Detect which cell encompasses the target text, then output its (X, Y) center coordinate. 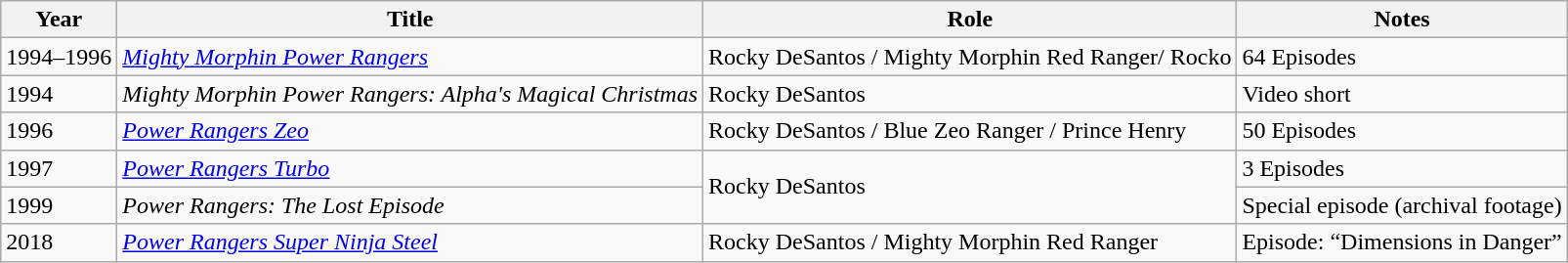
Mighty Morphin Power Rangers: Alpha's Magical Christmas (410, 94)
Power Rangers Zeo (410, 131)
1994 (59, 94)
2018 (59, 242)
Video short (1402, 94)
50 Episodes (1402, 131)
Power Rangers Super Ninja Steel (410, 242)
Rocky DeSantos / Mighty Morphin Red Ranger/ Rocko (970, 57)
Role (970, 20)
Power Rangers: The Lost Episode (410, 205)
3 Episodes (1402, 168)
Rocky DeSantos / Blue Zeo Ranger / Prince Henry (970, 131)
1999 (59, 205)
Special episode (archival footage) (1402, 205)
Episode: “Dimensions in Danger” (1402, 242)
1996 (59, 131)
Power Rangers Turbo (410, 168)
1997 (59, 168)
1994–1996 (59, 57)
Title (410, 20)
Notes (1402, 20)
Mighty Morphin Power Rangers (410, 57)
Rocky DeSantos / Mighty Morphin Red Ranger (970, 242)
64 Episodes (1402, 57)
Year (59, 20)
